For the text-containing cell, return its midpoint in (x, y) coordinate format. 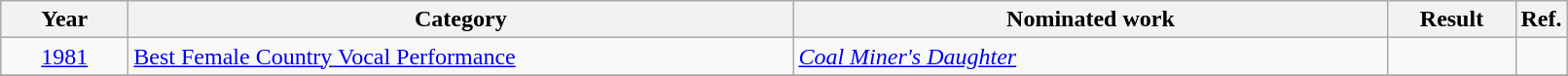
Nominated work (1090, 19)
Result (1452, 19)
Ref. (1542, 19)
1981 (64, 57)
Year (64, 19)
Category (461, 19)
Coal Miner's Daughter (1090, 57)
Best Female Country Vocal Performance (461, 57)
